Determine the (X, Y) coordinate at the center of the cell enclosing the given text.  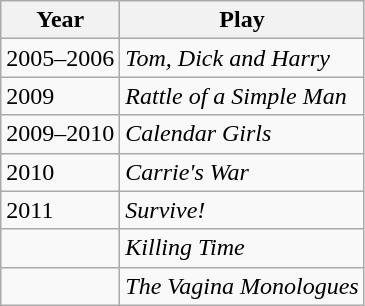
Killing Time (242, 248)
Year (60, 20)
2009 (60, 96)
2011 (60, 210)
Play (242, 20)
2009–2010 (60, 134)
Calendar Girls (242, 134)
Survive! (242, 210)
2005–2006 (60, 58)
Rattle of a Simple Man (242, 96)
The Vagina Monologues (242, 286)
2010 (60, 172)
Carrie's War (242, 172)
Tom, Dick and Harry (242, 58)
